Identify which cell holds the provided text, then report its (X, Y) central coordinate. 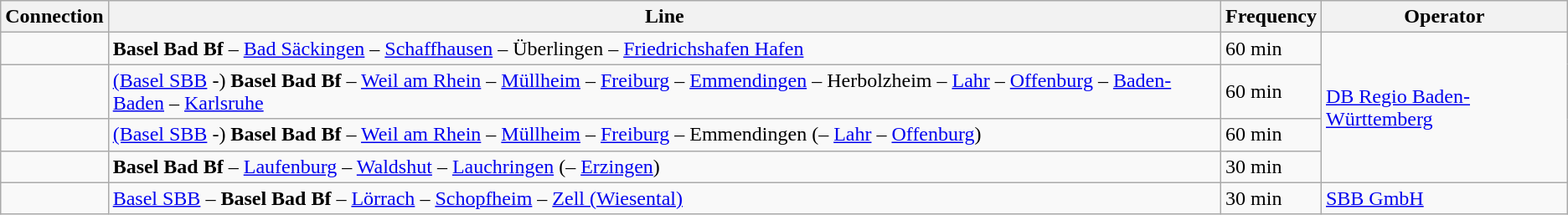
DB Regio Baden-Württemberg (1444, 107)
Connection (54, 17)
SBB GmbH (1444, 198)
(Basel SBB -) Basel Bad Bf – Weil am Rhein – Müllheim – Freiburg – Emmendingen – Herbolzheim – Lahr – Offenburg – Baden-Baden – Karlsruhe (664, 92)
Operator (1444, 17)
(Basel SBB -) Basel Bad Bf – Weil am Rhein – Müllheim – Freiburg – Emmendingen (– Lahr – Offenburg) (664, 135)
Basel SBB – Basel Bad Bf – Lörrach – Schopfheim – Zell (Wiesental) (664, 198)
Basel Bad Bf – Laufenburg – Waldshut – Lauchringen (– Erzingen) (664, 166)
Frequency (1271, 17)
Basel Bad Bf – Bad Säckingen – Schaffhausen – Überlingen – Friedrichshafen Hafen (664, 49)
Line (664, 17)
